Return the [x, y] coordinate for the center point of the cell that contains the specified text.  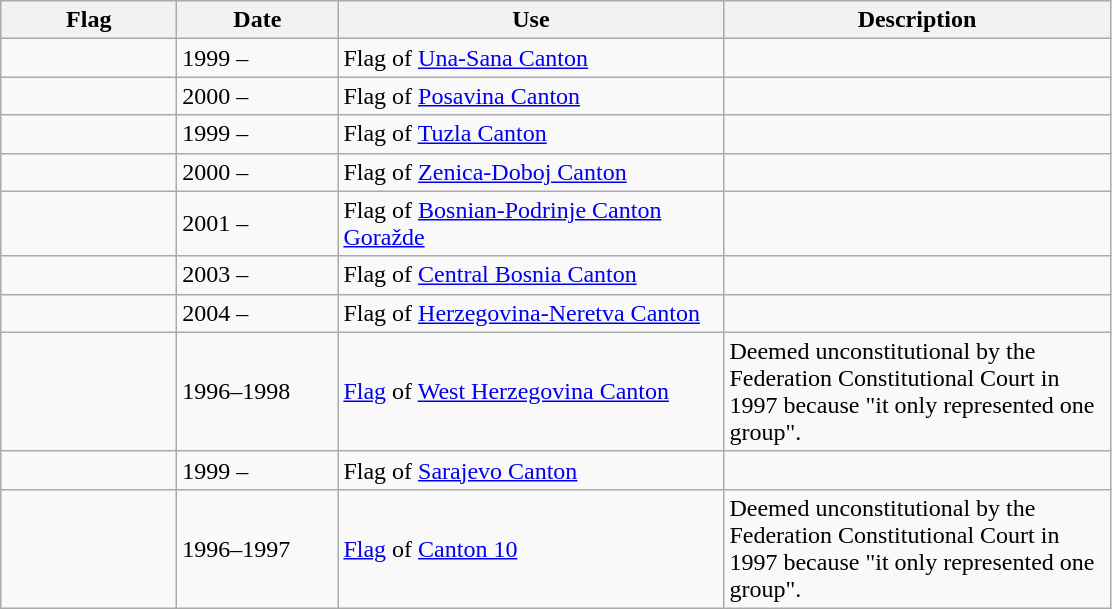
Flag of Una-Sana Canton [531, 58]
Flag of Canton 10 [531, 548]
Flag of Central Bosnia Canton [531, 275]
Flag of Bosnian-Podrinje Canton Goražde [531, 224]
Flag of Zenica-Doboj Canton [531, 172]
2003 – [258, 275]
1996–1998 [258, 392]
Use [531, 20]
Date [258, 20]
Flag of Sarajevo Canton [531, 470]
Flag of Tuzla Canton [531, 134]
1996–1997 [258, 548]
Flag of Posavina Canton [531, 96]
Description [917, 20]
2001 – [258, 224]
2004 – [258, 313]
Flag of West Herzegovina Canton [531, 392]
Flag of Herzegovina-Neretva Canton [531, 313]
Flag [89, 20]
